Output the [x, y] coordinate of the center of the cell containing the given text.  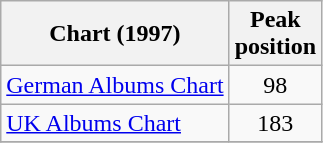
98 [275, 85]
183 [275, 123]
German Albums Chart [115, 85]
UK Albums Chart [115, 123]
Peakposition [275, 34]
Chart (1997) [115, 34]
